Search for the cell housing the specified text and yield its (x, y) center coordinate. 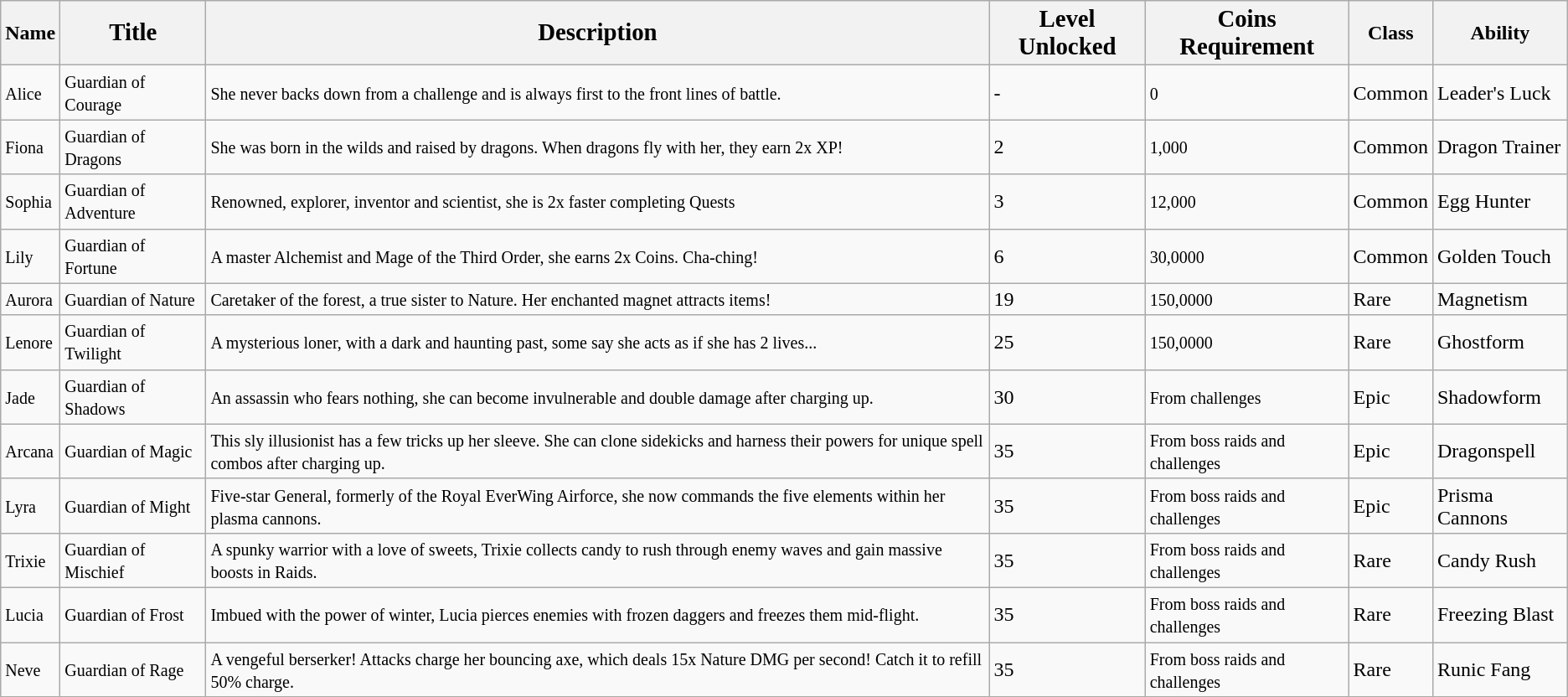
Imbued with the power of winter, Lucia pierces enemies with frozen daggers and freezes them mid-flight. (598, 615)
Guardian of Magic (133, 451)
Arcana (30, 451)
Five-star General, formerly of the Royal EverWing Airforce, she now commands the five elements within her plasma cannons. (598, 506)
Caretaker of the forest, a true sister to Nature. Her enchanted magnet attracts items! (598, 299)
Alice (30, 92)
Level Unlocked (1067, 34)
Guardian of Courage (133, 92)
30,0000 (1246, 256)
Jade (30, 397)
19 (1067, 299)
Neve (30, 669)
Guardian of Nature (133, 299)
Guardian of Dragons (133, 147)
Name (30, 34)
25 (1067, 342)
0 (1246, 92)
A mysterious loner, with a dark and haunting past, some say she acts as if she has 2 lives... (598, 342)
Class (1390, 34)
Guardian of Adventure (133, 201)
Renowned, explorer, inventor and scientist, she is 2x faster completing Quests (598, 201)
Candy Rush (1499, 560)
Lucia (30, 615)
Guardian of Fortune (133, 256)
Description (598, 34)
Fiona (30, 147)
An assassin who fears nothing, she can become invulnerable and double damage after charging up. (598, 397)
30 (1067, 397)
Dragonspell (1499, 451)
Lyra (30, 506)
This sly illusionist has a few tricks up her sleeve. She can clone sidekicks and harness their powers for unique spell combos after charging up. (598, 451)
Guardian of Frost (133, 615)
Guardian of Twilight (133, 342)
Trixie (30, 560)
Guardian of Might (133, 506)
Ghostform (1499, 342)
Lily (30, 256)
2 (1067, 147)
A spunky warrior with a love of sweets, Trixie collects candy to rush through enemy waves and gain massive boosts in Raids. (598, 560)
Runic Fang (1499, 669)
- (1067, 92)
Guardian of Mischief (133, 560)
Lenore (30, 342)
Shadowform (1499, 397)
Freezing Blast (1499, 615)
Egg Hunter (1499, 201)
3 (1067, 201)
Golden Touch (1499, 256)
Prisma Cannons (1499, 506)
Title (133, 34)
Aurora (30, 299)
She never backs down from a challenge and is always first to the front lines of battle. (598, 92)
6 (1067, 256)
Ability (1499, 34)
Sophia (30, 201)
Magnetism (1499, 299)
Coins Requirement (1246, 34)
She was born in the wilds and raised by dragons. When dragons fly with her, they earn 2x XP! (598, 147)
A master Alchemist and Mage of the Third Order, she earns 2x Coins. Cha-ching! (598, 256)
Guardian of Shadows (133, 397)
Leader's Luck (1499, 92)
A vengeful berserker! Attacks charge her bouncing axe, which deals 15x Nature DMG per second! Catch it to refill 50% charge. (598, 669)
Dragon Trainer (1499, 147)
1,000 (1246, 147)
12,000 (1246, 201)
From challenges (1246, 397)
Guardian of Rage (133, 669)
